Return [x, y] of the center of cell containing provided text 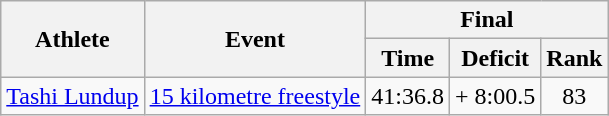
Rank [574, 58]
83 [574, 96]
15 kilometre freestyle [255, 96]
Deficit [496, 58]
Final [487, 20]
Time [408, 58]
+ 8:00.5 [496, 96]
Athlete [72, 39]
Tashi Lundup [72, 96]
Event [255, 39]
41:36.8 [408, 96]
